Provide the (X, Y) coordinate of the cell's center where the given text is located.  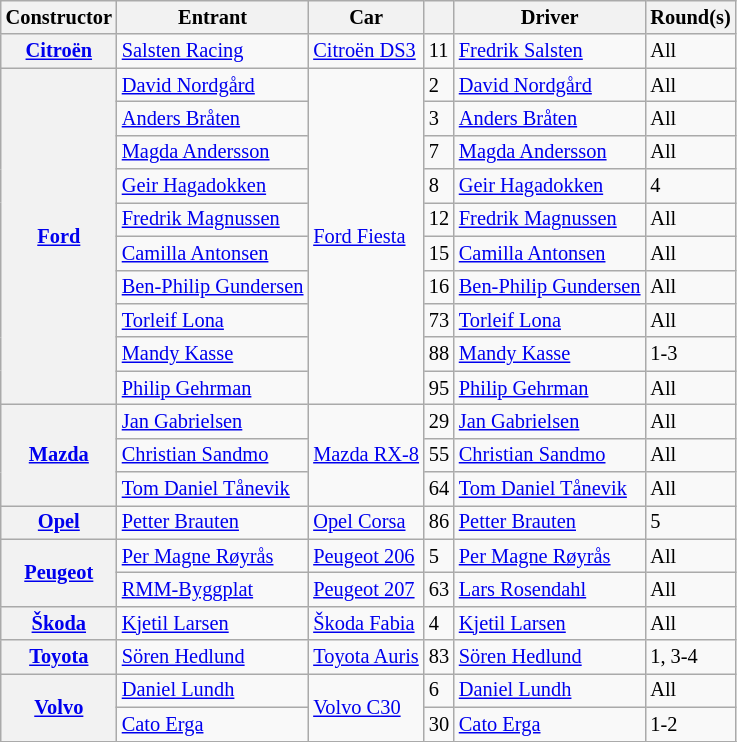
12 (439, 219)
29 (439, 421)
Car (366, 17)
83 (439, 657)
63 (439, 589)
3 (439, 118)
86 (439, 522)
Toyota Auris (366, 657)
Peugeot 206 (366, 556)
Lars Rosendahl (550, 589)
7 (439, 152)
1, 3-4 (690, 657)
Driver (550, 17)
Citroën DS3 (366, 51)
Mazda (59, 454)
6 (439, 690)
Constructor (59, 17)
95 (439, 388)
Škoda (59, 623)
Toyota (59, 657)
1-3 (690, 354)
Opel Corsa (366, 522)
Peugeot 207 (366, 589)
Ford (59, 236)
55 (439, 455)
1-2 (690, 724)
Volvo (59, 706)
64 (439, 489)
73 (439, 320)
Salsten Racing (212, 51)
Round(s) (690, 17)
88 (439, 354)
30 (439, 724)
RMM-Byggplat (212, 589)
Citroën (59, 51)
Fredrik Salsten (550, 51)
Opel (59, 522)
15 (439, 253)
8 (439, 186)
2 (439, 85)
Peugeot (59, 572)
Ford Fiesta (366, 236)
Škoda Fabia (366, 623)
Mazda RX-8 (366, 454)
Volvo C30 (366, 706)
Entrant (212, 17)
11 (439, 51)
16 (439, 287)
